Pinpoint the cell where the given text exists, returning its (x, y) midpoint coordinate. 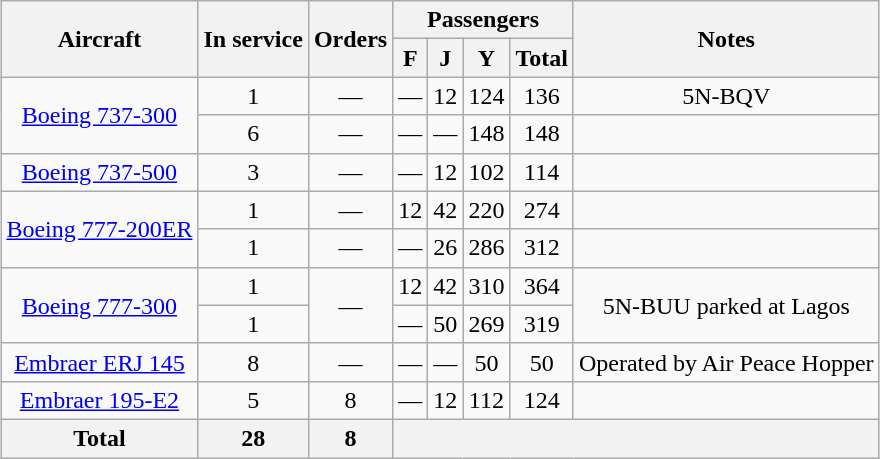
274 (542, 210)
136 (542, 96)
114 (542, 172)
Orders (350, 39)
5N-BQV (726, 96)
Aircraft (100, 39)
3 (253, 172)
312 (542, 248)
Y (486, 58)
286 (486, 248)
5N-BUU parked at Lagos (726, 305)
220 (486, 210)
Notes (726, 39)
Boeing 737-500 (100, 172)
5 (253, 400)
26 (446, 248)
Embraer ERJ 145 (100, 362)
Boeing 737-300 (100, 115)
Passengers (484, 20)
28 (253, 438)
364 (542, 286)
269 (486, 324)
112 (486, 400)
Boeing 777-300 (100, 305)
In service (253, 39)
Boeing 777-200ER (100, 229)
310 (486, 286)
319 (542, 324)
Operated by Air Peace Hopper (726, 362)
102 (486, 172)
6 (253, 134)
J (446, 58)
Embraer 195-E2 (100, 400)
F (410, 58)
